Return [x, y] of the center of cell containing provided text 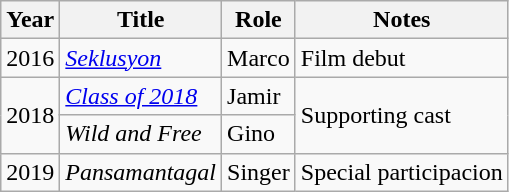
Jamir [259, 96]
Supporting cast [402, 115]
Class of 2018 [141, 96]
2019 [30, 172]
Seklusyon [141, 58]
Year [30, 20]
Wild and Free [141, 134]
Title [141, 20]
Special participacion [402, 172]
Role [259, 20]
Marco [259, 58]
Singer [259, 172]
Film debut [402, 58]
Gino [259, 134]
Pansamantagal [141, 172]
Notes [402, 20]
2016 [30, 58]
2018 [30, 115]
